Detect which cell encompasses the target text, then output its (x, y) center coordinate. 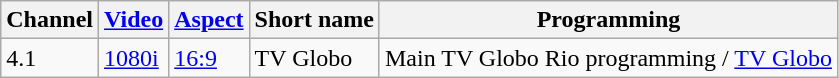
16:9 (209, 58)
4.1 (50, 58)
TV Globo (314, 58)
Main TV Globo Rio programming / TV Globo (608, 58)
Programming (608, 20)
Video (134, 20)
Short name (314, 20)
1080i (134, 58)
Aspect (209, 20)
Channel (50, 20)
